Return [X, Y] of the center of cell containing provided text 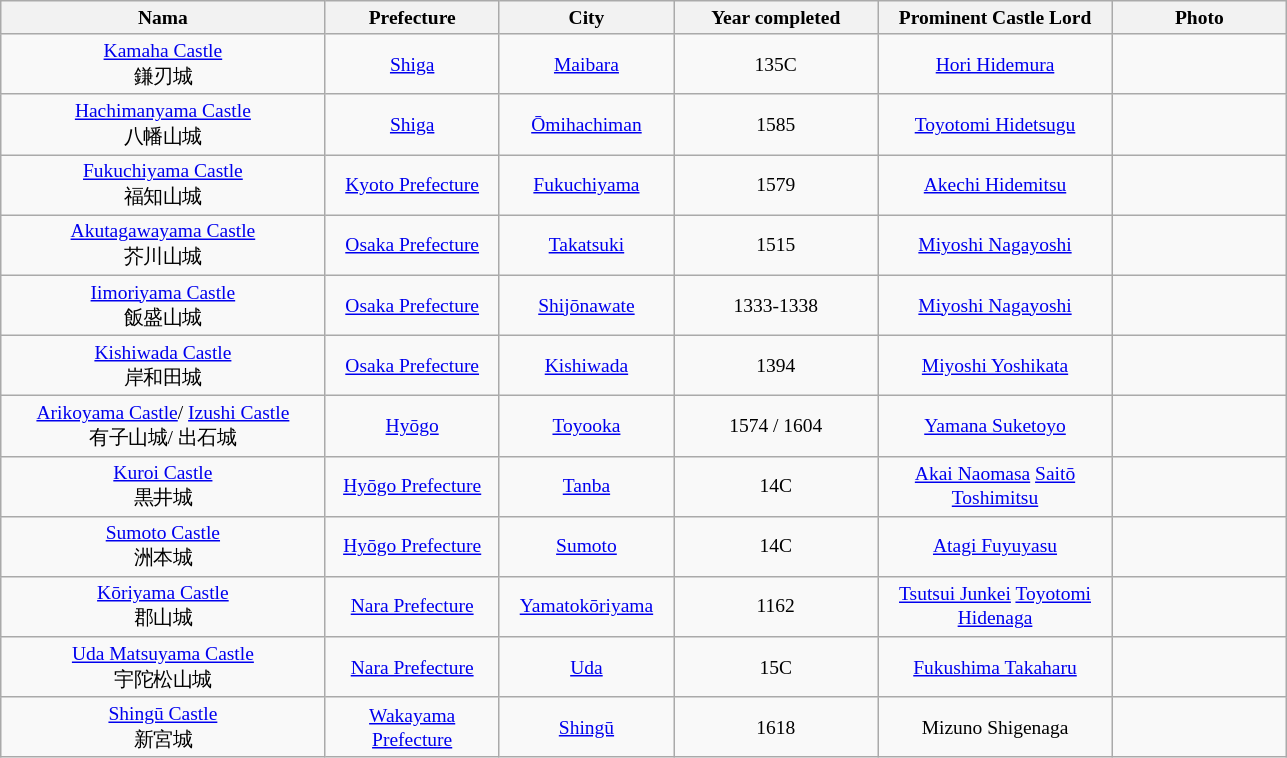
Photo [1199, 18]
Takatsuki [586, 245]
Maibara [586, 64]
1618 [776, 727]
Sumoto Castle洲本城 [163, 546]
Uda Matsuyama Castle宇陀松山城 [163, 667]
Uda [586, 667]
Kishiwada [586, 365]
15C [776, 667]
Nama [163, 18]
Shijōnawate [586, 305]
Shingū Castle新宮城 [163, 727]
Year completed [776, 18]
Fukushima Takaharu [995, 667]
Kuroi Castle黒井城 [163, 486]
Sumoto [586, 546]
1515 [776, 245]
1162 [776, 607]
Prominent Castle Lord [995, 18]
City [586, 18]
Prefecture [412, 18]
1333-1338 [776, 305]
Hori Hidemura [995, 64]
Mizuno Shigenaga [995, 727]
1394 [776, 365]
Toyotomi Hidetsugu [995, 124]
Arikoyama Castle/ Izushi Castle有子山城/ 出石城 [163, 426]
Fukuchiyama Castle福知山城 [163, 185]
Hyōgo [412, 426]
Fukuchiyama [586, 185]
1579 [776, 185]
Akechi Hidemitsu [995, 185]
Tsutsui Junkei Toyotomi Hidenaga [995, 607]
Yamana Suketoyo [995, 426]
Toyooka [586, 426]
Miyoshi Yoshikata [995, 365]
Atagi Fuyuyasu [995, 546]
Kamaha Castle鎌刃城 [163, 64]
1574 / 1604 [776, 426]
Tanba [586, 486]
Kishiwada Castle岸和田城 [163, 365]
Kyoto Prefecture [412, 185]
Wakayama Prefecture [412, 727]
Iimoriyama Castle飯盛山城 [163, 305]
Kōriyama Castle郡山城 [163, 607]
Shingū [586, 727]
Akai Naomasa Saitō Toshimitsu [995, 486]
Akutagawayama Castle芥川山城 [163, 245]
1585 [776, 124]
Yamatokōriyama [586, 607]
135C [776, 64]
Hachimanyama Castle八幡山城 [163, 124]
Ōmihachiman [586, 124]
